Determine the [x, y] coordinate at the center of the cell enclosing the given text.  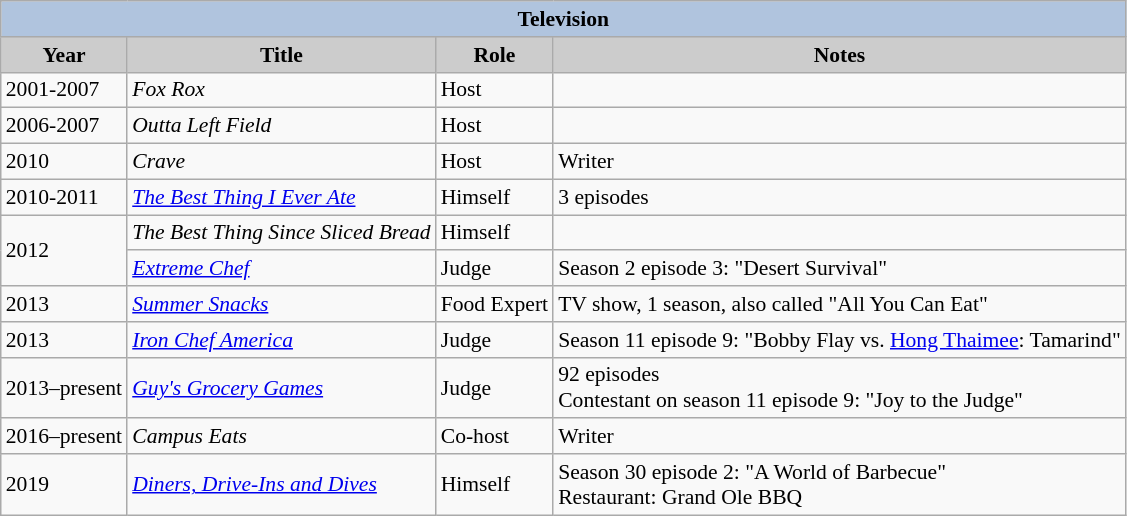
Food Expert [494, 304]
2010 [64, 162]
2016–present [64, 437]
Summer Snacks [281, 304]
Year [64, 55]
Title [281, 55]
Television [564, 19]
2019 [64, 484]
Campus Eats [281, 437]
Notes [840, 55]
Season 30 episode 2: "A World of Barbecue" Restaurant: Grand Ole BBQ [840, 484]
Season 11 episode 9: "Bobby Flay vs. Hong Thaimee: Tamarind" [840, 340]
The Best Thing I Ever Ate [281, 197]
Crave [281, 162]
Iron Chef America [281, 340]
2001-2007 [64, 90]
Fox Rox [281, 90]
92 episodes Contestant on season 11 episode 9: "Joy to the Judge" [840, 388]
Extreme Chef [281, 269]
2010-2011 [64, 197]
TV show, 1 season, also called "All You Can Eat" [840, 304]
Guy's Grocery Games [281, 388]
2013–present [64, 388]
The Best Thing Since Sliced Bread [281, 233]
Co-host [494, 437]
Season 2 episode 3: "Desert Survival" [840, 269]
Outta Left Field [281, 126]
2006-2007 [64, 126]
Role [494, 55]
3 episodes [840, 197]
Diners, Drive-Ins and Dives [281, 484]
2012 [64, 250]
